Provide the [x, y] coordinate of the cell's center where the given text is located.  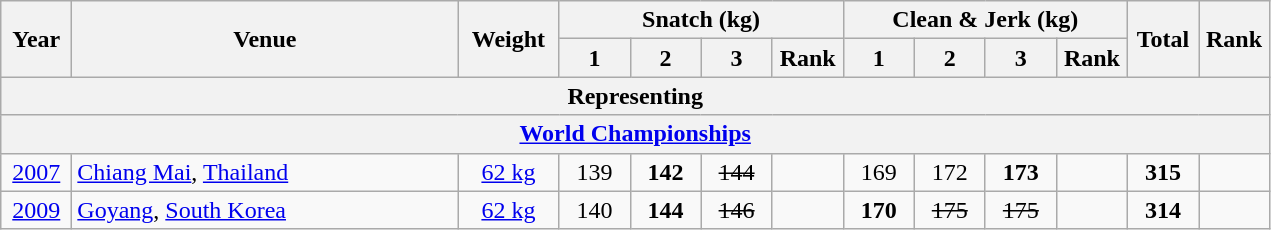
Representing [636, 96]
Venue [265, 39]
Total [1162, 39]
Chiang Mai, Thailand [265, 172]
Weight [508, 39]
Year [36, 39]
World Championships [636, 134]
173 [1020, 172]
140 [594, 210]
2009 [36, 210]
169 [878, 172]
Clean & Jerk (kg) [985, 20]
142 [666, 172]
170 [878, 210]
172 [950, 172]
2007 [36, 172]
314 [1162, 210]
Goyang, South Korea [265, 210]
315 [1162, 172]
Snatch (kg) [701, 20]
146 [736, 210]
139 [594, 172]
